Detect which cell encompasses the target text, then output its [x, y] center coordinate. 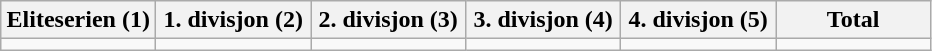
4. divisjon (5) [698, 20]
1. divisjon (2) [234, 20]
3. divisjon (4) [544, 20]
2. divisjon (3) [388, 20]
Eliteserien (1) [78, 20]
Total [854, 20]
